Return (x, y) of the center of cell containing provided text 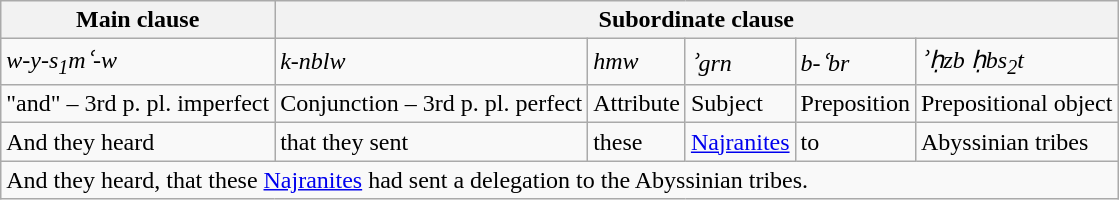
Attribute (637, 104)
Preposition (855, 104)
that they sent (432, 142)
Prepositional object (1016, 104)
w-y-s1mʿ-w (138, 62)
ʾgrn (740, 62)
Abyssinian tribes (1016, 142)
hmw (637, 62)
"and" – 3rd p. pl. imperfect (138, 104)
Subject (740, 104)
to (855, 142)
Najranites (740, 142)
b-ʿbr (855, 62)
Main clause (138, 20)
And they heard (138, 142)
Conjunction – 3rd p. pl. perfect (432, 104)
Subordinate clause (696, 20)
k-nblw (432, 62)
ʾḥzb ḥbs2t (1016, 62)
these (637, 142)
And they heard, that these Najranites had sent a delegation to the Abyssinian tribes. (560, 180)
